Find where the given text appears and provide that cell's center as (X, Y) coordinate. 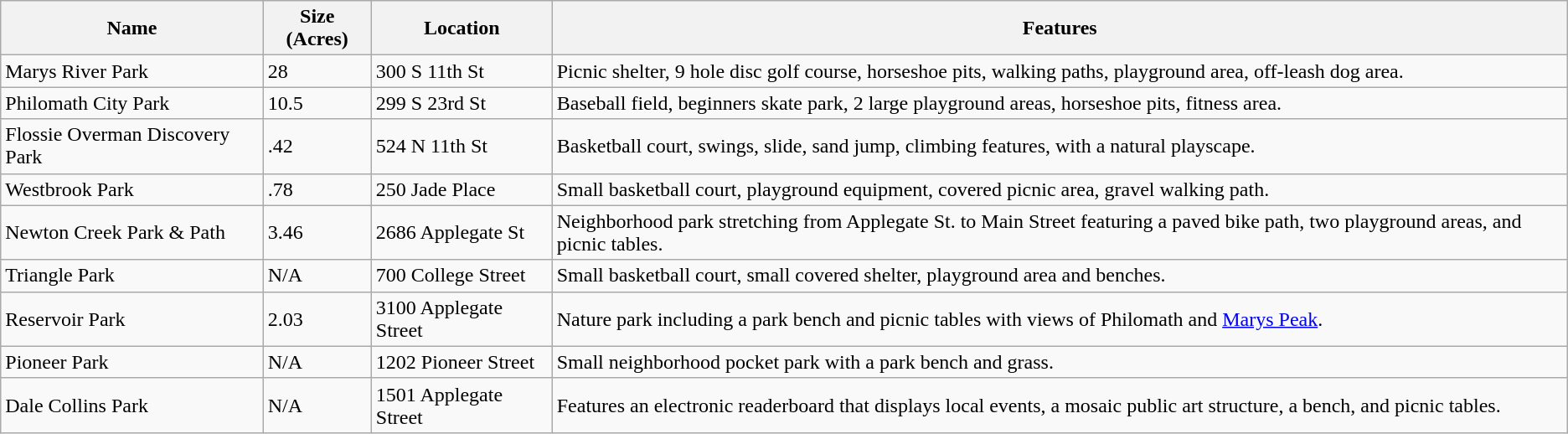
Nature park including a park bench and picnic tables with views of Philomath and Marys Peak. (1060, 318)
Pioneer Park (132, 362)
.78 (317, 189)
524 N 11th St (462, 146)
Neighborhood park stretching from Applegate St. to Main Street featuring a paved bike path, two playground areas, and picnic tables. (1060, 233)
299 S 23rd St (462, 103)
Newton Creek Park & Path (132, 233)
Baseball field, beginners skate park, 2 large playground areas, horseshoe pits, fitness area. (1060, 103)
Picnic shelter, 9 hole disc golf course, horseshoe pits, walking paths, playground area, off-leash dog area. (1060, 71)
2686 Applegate St (462, 233)
Philomath City Park (132, 103)
Triangle Park (132, 276)
Basketball court, swings, slide, sand jump, climbing features, with a natural playscape. (1060, 146)
28 (317, 71)
Westbrook Park (132, 189)
3.46 (317, 233)
Size (Acres) (317, 28)
Features an electronic readerboard that displays local events, a mosaic public art structure, a bench, and picnic tables. (1060, 406)
700 College Street (462, 276)
250 Jade Place (462, 189)
Small basketball court, small covered shelter, playground area and benches. (1060, 276)
Name (132, 28)
Features (1060, 28)
1202 Pioneer Street (462, 362)
Marys River Park (132, 71)
3100 Applegate Street (462, 318)
Flossie Overman Discovery Park (132, 146)
300 S 11th St (462, 71)
Reservoir Park (132, 318)
1501 Applegate Street (462, 406)
Small basketball court, playground equipment, covered picnic area, gravel walking path. (1060, 189)
10.5 (317, 103)
2.03 (317, 318)
Small neighborhood pocket park with a park bench and grass. (1060, 362)
.42 (317, 146)
Dale Collins Park (132, 406)
Location (462, 28)
